Return [x, y] of the center of cell containing provided text 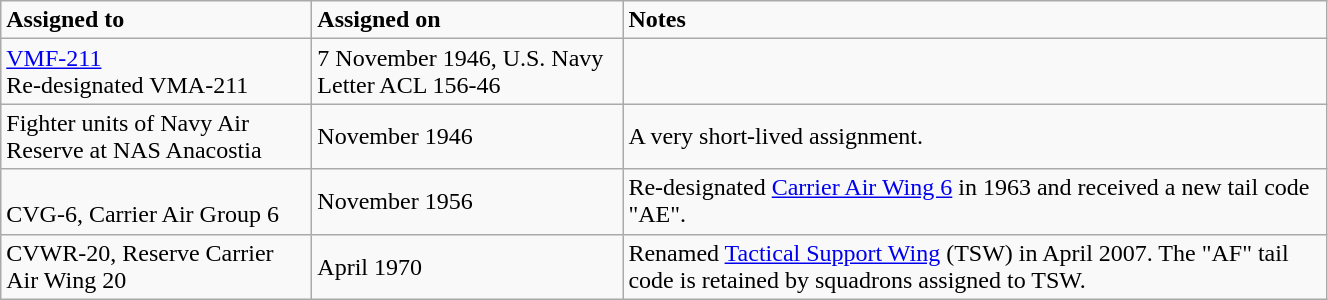
CVWR-20, Reserve Carrier Air Wing 20 [156, 266]
Assigned on [468, 20]
November 1956 [468, 202]
Renamed Tactical Support Wing (TSW) in April 2007. The "AF" tail code is retained by squadrons assigned to TSW. [975, 266]
April 1970 [468, 266]
November 1946 [468, 136]
Notes [975, 20]
7 November 1946, U.S. Navy Letter ACL 156-46 [468, 72]
VMF-211Re-designated VMA-211 [156, 72]
Fighter units of Navy Air Reserve at NAS Anacostia [156, 136]
Assigned to [156, 20]
CVG-6, Carrier Air Group 6 [156, 202]
A very short-lived assignment. [975, 136]
Re-designated Carrier Air Wing 6 in 1963 and received a new tail code "AE". [975, 202]
